Provide the [X, Y] coordinate of the cell's center where the given text is located.  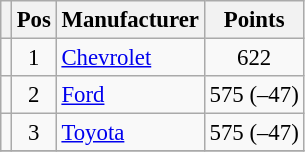
622 [254, 58]
Toyota [130, 133]
Manufacturer [130, 20]
Chevrolet [130, 58]
Points [254, 20]
Pos [34, 20]
3 [34, 133]
Ford [130, 95]
1 [34, 58]
2 [34, 95]
